For the text-containing cell, return its midpoint in [X, Y] coordinate format. 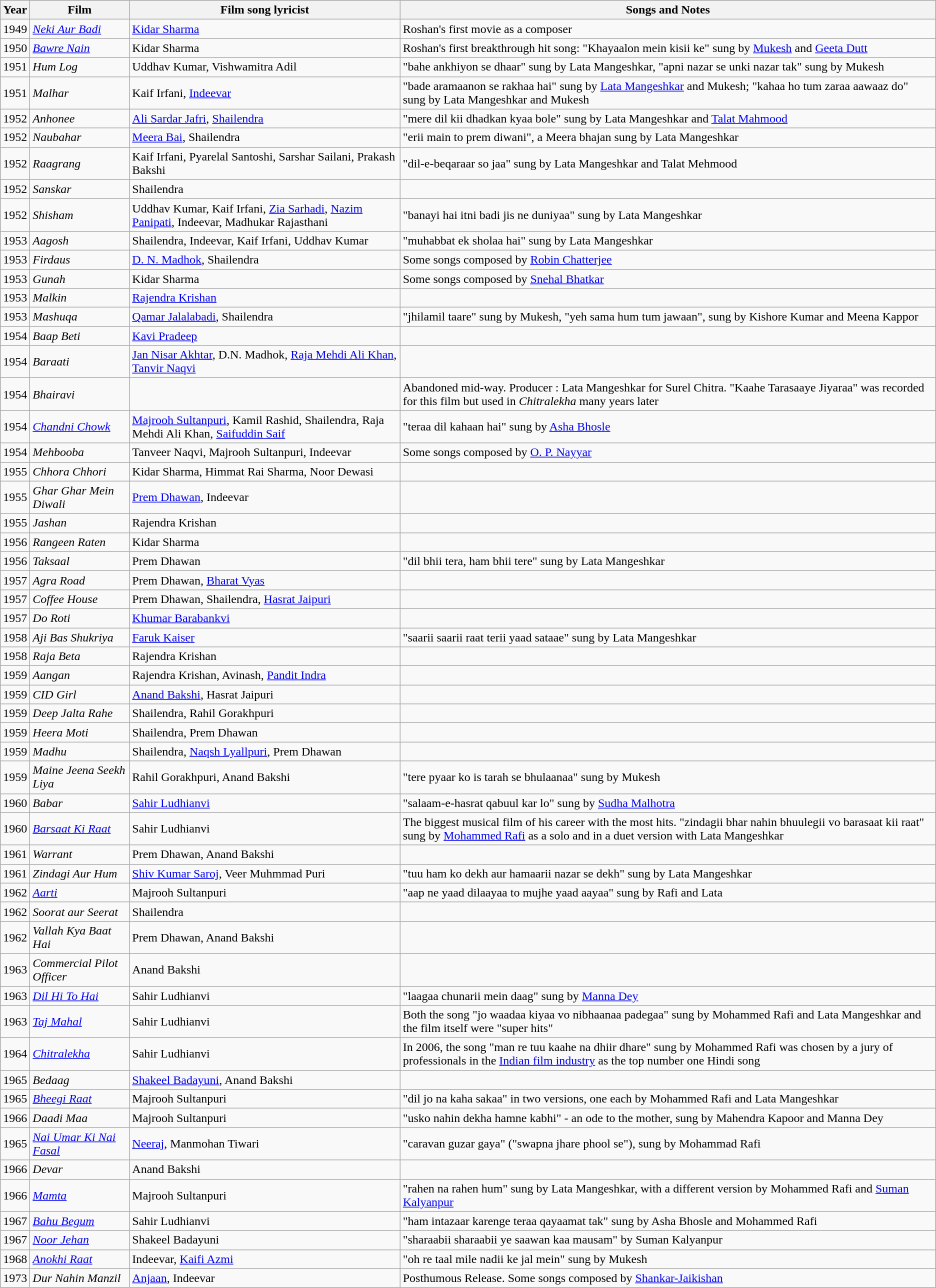
Aji Bas Shukriya [80, 637]
Kaif Irfani, Pyarelal Santoshi, Sarshar Sailani, Prakash Bakshi [265, 163]
Maine Jeena Seekh Liya [80, 777]
Prem Dhawan, Shailendra, Hasrat Jaipuri [265, 599]
Dur Nahin Manzil [80, 1278]
Deep Jalta Rahe [80, 713]
Commercial Pilot Officer [80, 970]
Anokhi Raat [80, 1259]
Raagrang [80, 163]
Tanveer Naqvi, Majrooh Sultanpuri, Indeevar [265, 452]
Uddhav Kumar, Vishwamitra Adil [265, 67]
"dil jo na kaha sakaa" in two versions, one each by Mohammed Rafi and Lata Mangeshkar [668, 1099]
Anjaan, Indeevar [265, 1278]
Neki Aur Badi [80, 29]
Khumar Barabankvi [265, 618]
"saarii saarii raat terii yaad sataae" sung by Lata Mangeshkar [668, 637]
D. N. Madhok, Shailendra [265, 259]
"muhabbat ek sholaa hai" sung by Lata Mangeshkar [668, 240]
"bade aramaanon se rakhaa hai" sung by Lata Mangeshkar and Mukesh; "kahaa ho tum zaraa aawaaz do" sung by Lata Mangeshkar and Mukesh [668, 93]
Mamta [80, 1195]
Bhairavi [80, 394]
Shisham [80, 215]
1964 [15, 1054]
Baraati [80, 362]
Roshan's first breakthrough hit song: "Khayaalon mein kisii ke" sung by Mukesh and Geeta Dutt [668, 48]
Prem Dhawan, Bharat Vyas [265, 580]
Malhar [80, 93]
"salaam-e-hasrat qabuul kar lo" sung by Sudha Malhotra [668, 803]
Year [15, 10]
"sharaabii sharaabii ye saawan kaa mausam" by Suman Kalyanpur [668, 1240]
Firdaus [80, 259]
Babar [80, 803]
Aagosh [80, 240]
1950 [15, 48]
Warrant [80, 854]
Qamar Jalalabadi, Shailendra [265, 317]
1973 [15, 1278]
Some songs composed by Robin Chatterjee [668, 259]
Bheegi Raat [80, 1099]
Anand Bakshi, Hasrat Jaipuri [265, 694]
Film song lyricist [265, 10]
Songs and Notes [668, 10]
"caravan guzar gaya" ("swapna jhare phool se"), sung by Mohammad Rafi [668, 1144]
Madhu [80, 751]
Posthumous Release. Some songs composed by Shankar-Jaikishan [668, 1278]
Film [80, 10]
Soorat aur Seerat [80, 911]
Prem Dhawan, Indeevar [265, 497]
Shailendra, Prem Dhawan [265, 732]
Bahu Begum [80, 1221]
"aap ne yaad dilaayaa to mujhe yaad aayaa" sung by Rafi and Lata [668, 892]
Zindagi Aur Hum [80, 873]
Chitralekha [80, 1054]
Both the song "jo waadaa kiyaa vo nibhaanaa padegaa" sung by Mohammed Rafi and Lata Mangeshkar and the film itself were "super hits" [668, 1022]
Aangan [80, 675]
Rahil Gorakhpuri, Anand Bakshi [265, 777]
"oh re taal mile nadii ke jal mein" sung by Mukesh [668, 1259]
Jashan [80, 523]
Kavi Pradeep [265, 336]
Anhonee [80, 118]
Taj Mahal [80, 1022]
Do Roti [80, 618]
Agra Road [80, 580]
Rangeen Raten [80, 542]
Naubahar [80, 137]
"erii main to prem diwani", a Meera bhajan sung by Lata Mangeshkar [668, 137]
"banayi hai itni badi jis ne duniyaa" sung by Lata Mangeshkar [668, 215]
Chhora Chhori [80, 471]
"bahe ankhiyon se dhaar" sung by Lata Mangeshkar, "apni nazar se unki nazar tak" sung by Mukesh [668, 67]
Noor Jehan [80, 1240]
Taksaal [80, 561]
Coffee House [80, 599]
Rajendra Krishan, Avinash, Pandit Indra [265, 675]
Vallah Kya Baat Hai [80, 937]
"jhilamil taare" sung by Mukesh, "yeh sama hum tum jawaan", sung by Kishore Kumar and Meena Kappor [668, 317]
"usko nahin dekha hamne kabhi" - an ode to the mother, sung by Mahendra Kapoor and Manna Dey [668, 1118]
Dil Hi To Hai [80, 995]
Some songs composed by O. P. Nayyar [668, 452]
Kidar Sharma, Himmat Rai Sharma, Noor Dewasi [265, 471]
Ali Sardar Jafri, Shailendra [265, 118]
"tere pyaar ko is tarah se bhulaanaa" sung by Mukesh [668, 777]
1968 [15, 1259]
"tuu ham ko dekh aur hamaarii nazar se dekh" sung by Lata Mangeshkar [668, 873]
Faruk Kaiser [265, 637]
Sanskar [80, 189]
Prem Dhawan [265, 561]
Daadi Maa [80, 1118]
Meera Bai, Shailendra [265, 137]
"teraa dil kahaan hai" sung by Asha Bhosle [668, 427]
Gunah [80, 278]
Jan Nisar Akhtar, D.N. Madhok, Raja Mehdi Ali Khan, Tanvir Naqvi [265, 362]
"rahen na rahen hum" sung by Lata Mangeshkar, with a different version by Mohammed Rafi and Suman Kalyanpur [668, 1195]
Shailendra, Rahil Gorakhpuri [265, 713]
Baap Beti [80, 336]
Uddhav Kumar, Kaif Irfani, Zia Sarhadi, Nazim Panipati, Indeevar, Madhukar Rajasthani [265, 215]
Shakeel Badayuni [265, 1240]
Neeraj, Manmohan Tiwari [265, 1144]
CID Girl [80, 694]
Shiv Kumar Saroj, Veer Muhmmad Puri [265, 873]
1949 [15, 29]
Shailendra, Naqsh Lyallpuri, Prem Dhawan [265, 751]
"laagaa chunarii mein daag" sung by Manna Dey [668, 995]
Hum Log [80, 67]
Chandni Chowk [80, 427]
Barsaat Ki Raat [80, 829]
Heera Moti [80, 732]
"dil-e-beqaraar so jaa" sung by Lata Mangeshkar and Talat Mehmood [668, 163]
Raja Beta [80, 656]
Malkin [80, 298]
Aarti [80, 892]
Bawre Nain [80, 48]
Some songs composed by Snehal Bhatkar [668, 278]
Nai Umar Ki Nai Fasal [80, 1144]
"dil bhii tera, ham bhii tere" sung by Lata Mangeshkar [668, 561]
Shakeel Badayuni, Anand Bakshi [265, 1080]
Majrooh Sultanpuri, Kamil Rashid, Shailendra, Raja Mehdi Ali Khan, Saifuddin Saif [265, 427]
Mehbooba [80, 452]
Mashuqa [80, 317]
Ghar Ghar Mein Diwali [80, 497]
Kaif Irfani, Indeevar [265, 93]
Indeevar, Kaifi Azmi [265, 1259]
Bedaag [80, 1080]
"mere dil kii dhadkan kyaa bole" sung by Lata Mangeshkar and Talat Mahmood [668, 118]
Roshan's first movie as a composer [668, 29]
Devar [80, 1169]
Shailendra, Indeevar, Kaif Irfani, Uddhav Kumar [265, 240]
"ham intazaar karenge teraa qayaamat tak" sung by Asha Bhosle and Mohammed Rafi [668, 1221]
